Return the (x, y) coordinate for the center point of the cell that contains the specified text.  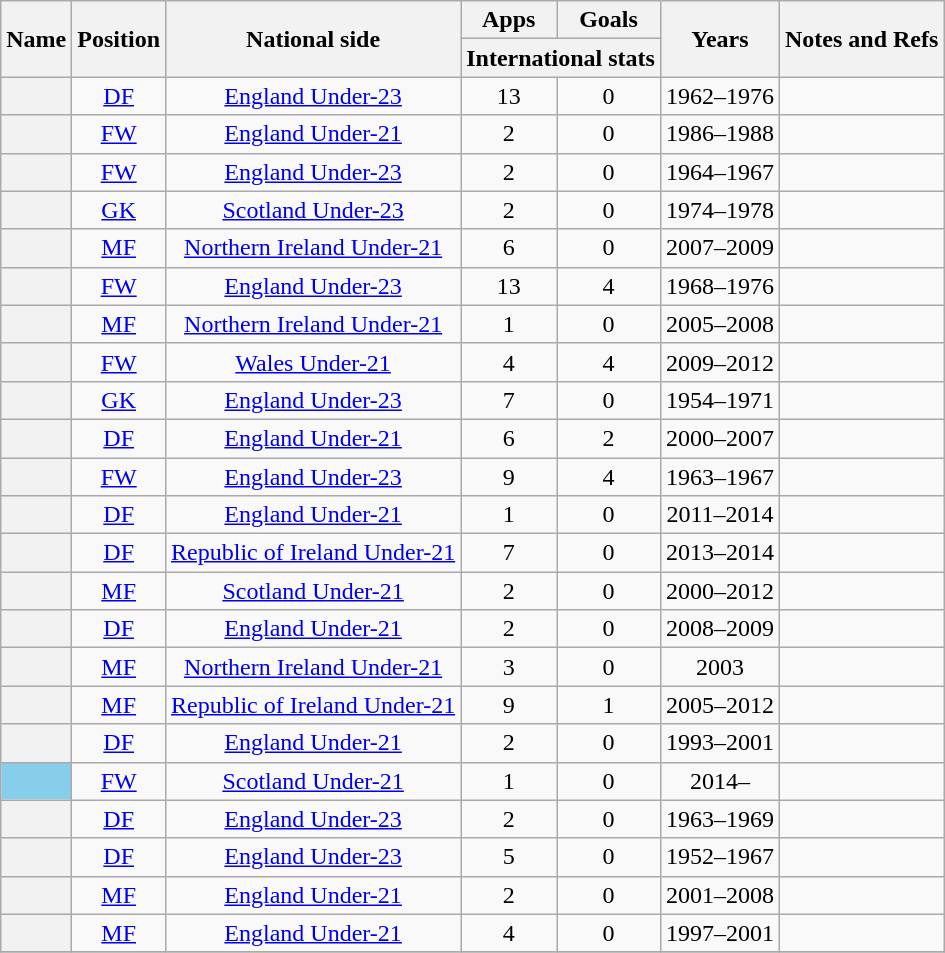
2000–2007 (720, 438)
Goals (609, 20)
2009–2012 (720, 362)
2005–2012 (720, 705)
2014– (720, 781)
National side (314, 39)
2007–2009 (720, 248)
2013–2014 (720, 553)
Scotland Under-23 (314, 210)
1968–1976 (720, 286)
1963–1969 (720, 819)
1974–1978 (720, 210)
Apps (509, 20)
2003 (720, 667)
Notes and Refs (861, 39)
1952–1967 (720, 857)
1962–1976 (720, 96)
Name (36, 39)
3 (509, 667)
1997–2001 (720, 933)
Years (720, 39)
Wales Under-21 (314, 362)
2011–2014 (720, 515)
2005–2008 (720, 324)
Position (119, 39)
1963–1967 (720, 477)
1993–2001 (720, 743)
5 (509, 857)
2000–2012 (720, 591)
1986–1988 (720, 134)
2001–2008 (720, 895)
International stats (561, 58)
1964–1967 (720, 172)
1954–1971 (720, 400)
2008–2009 (720, 629)
